For the text-containing cell, return its midpoint in [x, y] coordinate format. 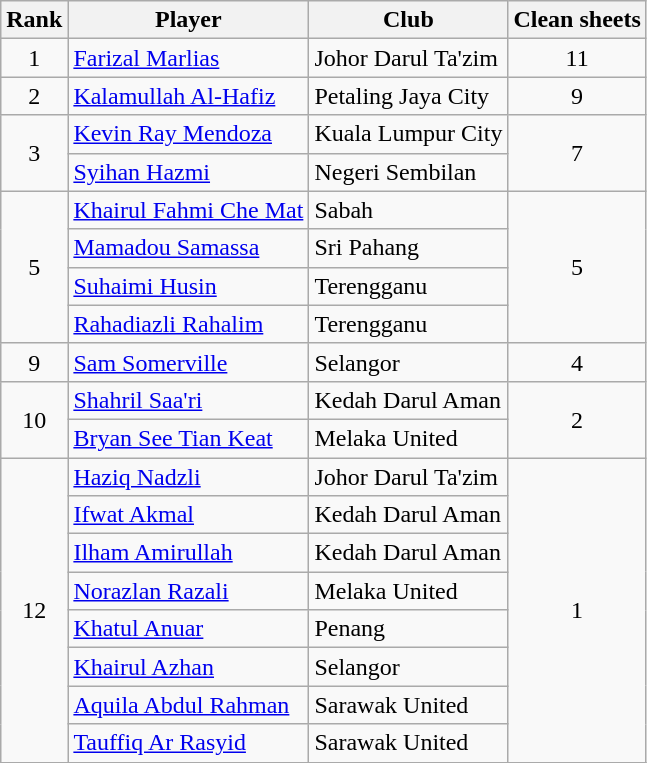
Petaling Jaya City [408, 96]
Norazlan Razali [188, 591]
Sam Somerville [188, 362]
4 [577, 362]
12 [34, 610]
Kevin Ray Mendoza [188, 134]
Negeri Sembilan [408, 172]
Club [408, 20]
Mamadou Samassa [188, 248]
Tauffiq Ar Rasyid [188, 743]
Bryan See Tian Keat [188, 438]
11 [577, 58]
Shahril Saa'ri [188, 400]
Kalamullah Al-Hafiz [188, 96]
Rahadiazli Rahalim [188, 324]
Rank [34, 20]
Player [188, 20]
Khatul Anuar [188, 629]
Farizal Marlias [188, 58]
Sabah [408, 210]
Kuala Lumpur City [408, 134]
Syihan Hazmi [188, 172]
Ilham Amirullah [188, 553]
Sri Pahang [408, 248]
7 [577, 153]
3 [34, 153]
Ifwat Akmal [188, 515]
Suhaimi Husin [188, 286]
10 [34, 419]
Aquila Abdul Rahman [188, 705]
Khairul Azhan [188, 667]
Clean sheets [577, 20]
Khairul Fahmi Che Mat [188, 210]
Haziq Nadzli [188, 477]
Penang [408, 629]
